Locate the cell with the specified text and output its (x, y) center coordinate. 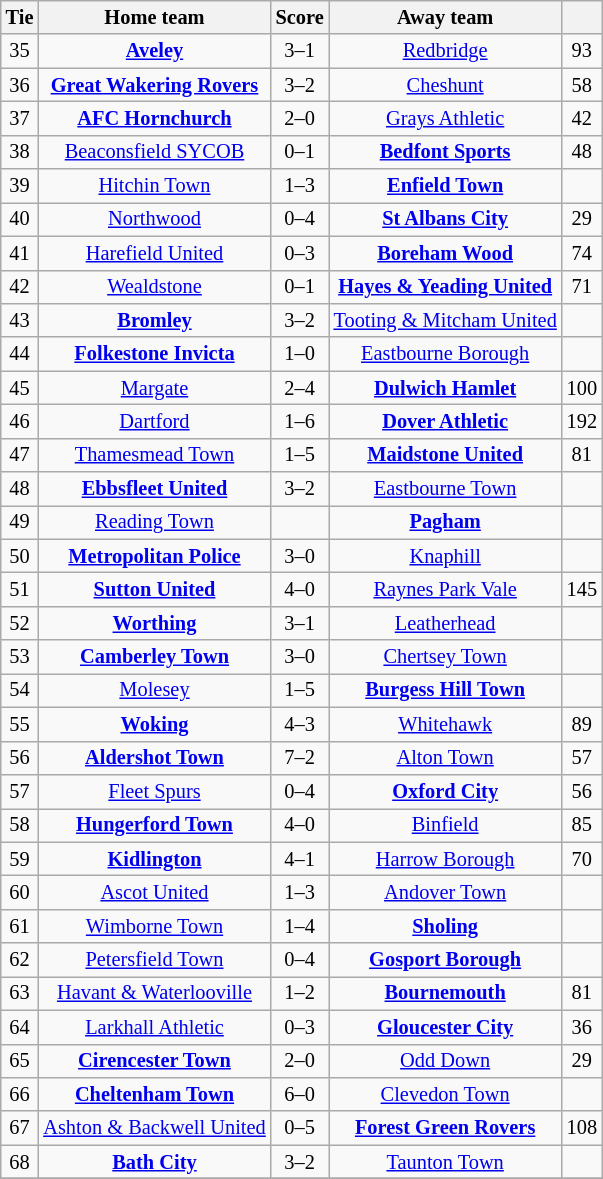
Camberley Town (154, 657)
71 (582, 287)
Aveley (154, 51)
Reading Town (154, 522)
1–2 (300, 993)
70 (582, 859)
Bromley (154, 320)
Hitchin Town (154, 186)
1–0 (300, 354)
St Albans City (446, 219)
AFC Hornchurch (154, 118)
Redbridge (446, 51)
47 (20, 455)
Binfield (446, 825)
Aldershot Town (154, 758)
Great Wakering Rovers (154, 85)
Maidstone United (446, 455)
4–3 (300, 724)
Dulwich Hamlet (446, 388)
Wealdstone (154, 287)
Burgess Hill Town (446, 690)
Hungerford Town (154, 825)
Raynes Park Vale (446, 589)
Enfield Town (446, 186)
Tooting & Mitcham United (446, 320)
Gloucester City (446, 1027)
62 (20, 960)
51 (20, 589)
Pagham (446, 522)
Alton Town (446, 758)
Odd Down (446, 1061)
49 (20, 522)
6–0 (300, 1094)
Hayes & Yeading United (446, 287)
54 (20, 690)
Harefield United (154, 253)
108 (582, 1128)
40 (20, 219)
39 (20, 186)
Bath City (154, 1162)
Sutton United (154, 589)
55 (20, 724)
Dover Athletic (446, 421)
Wimborne Town (154, 926)
Ebbsfleet United (154, 489)
52 (20, 623)
59 (20, 859)
Away team (446, 17)
38 (20, 152)
4–1 (300, 859)
89 (582, 724)
37 (20, 118)
43 (20, 320)
63 (20, 993)
46 (20, 421)
85 (582, 825)
Gosport Borough (446, 960)
Dartford (154, 421)
44 (20, 354)
1–4 (300, 926)
64 (20, 1027)
Forest Green Rovers (446, 1128)
Molesey (154, 690)
Cirencester Town (154, 1061)
93 (582, 51)
Whitehawk (446, 724)
100 (582, 388)
Woking (154, 724)
Score (300, 17)
74 (582, 253)
Boreham Wood (446, 253)
60 (20, 892)
Northwood (154, 219)
Knaphill (446, 556)
1–6 (300, 421)
7–2 (300, 758)
Chertsey Town (446, 657)
Sholing (446, 926)
Fleet Spurs (154, 791)
Eastbourne Town (446, 489)
Cheshunt (446, 85)
Leatherhead (446, 623)
Thamesmead Town (154, 455)
145 (582, 589)
Worthing (154, 623)
Larkhall Athletic (154, 1027)
Beaconsfield SYCOB (154, 152)
53 (20, 657)
50 (20, 556)
45 (20, 388)
Metropolitan Police (154, 556)
Bedfont Sports (446, 152)
Grays Athletic (446, 118)
Margate (154, 388)
Eastbourne Borough (446, 354)
Tie (20, 17)
Clevedon Town (446, 1094)
Petersfield Town (154, 960)
Bournemouth (446, 993)
67 (20, 1128)
Kidlington (154, 859)
41 (20, 253)
Ascot United (154, 892)
61 (20, 926)
Oxford City (446, 791)
35 (20, 51)
0–5 (300, 1128)
Home team (154, 17)
Folkestone Invicta (154, 354)
Cheltenham Town (154, 1094)
68 (20, 1162)
65 (20, 1061)
Harrow Borough (446, 859)
66 (20, 1094)
2–4 (300, 388)
Taunton Town (446, 1162)
Ashton & Backwell United (154, 1128)
Andover Town (446, 892)
Havant & Waterlooville (154, 993)
192 (582, 421)
